Search for the cell housing the specified text and yield its [X, Y] center coordinate. 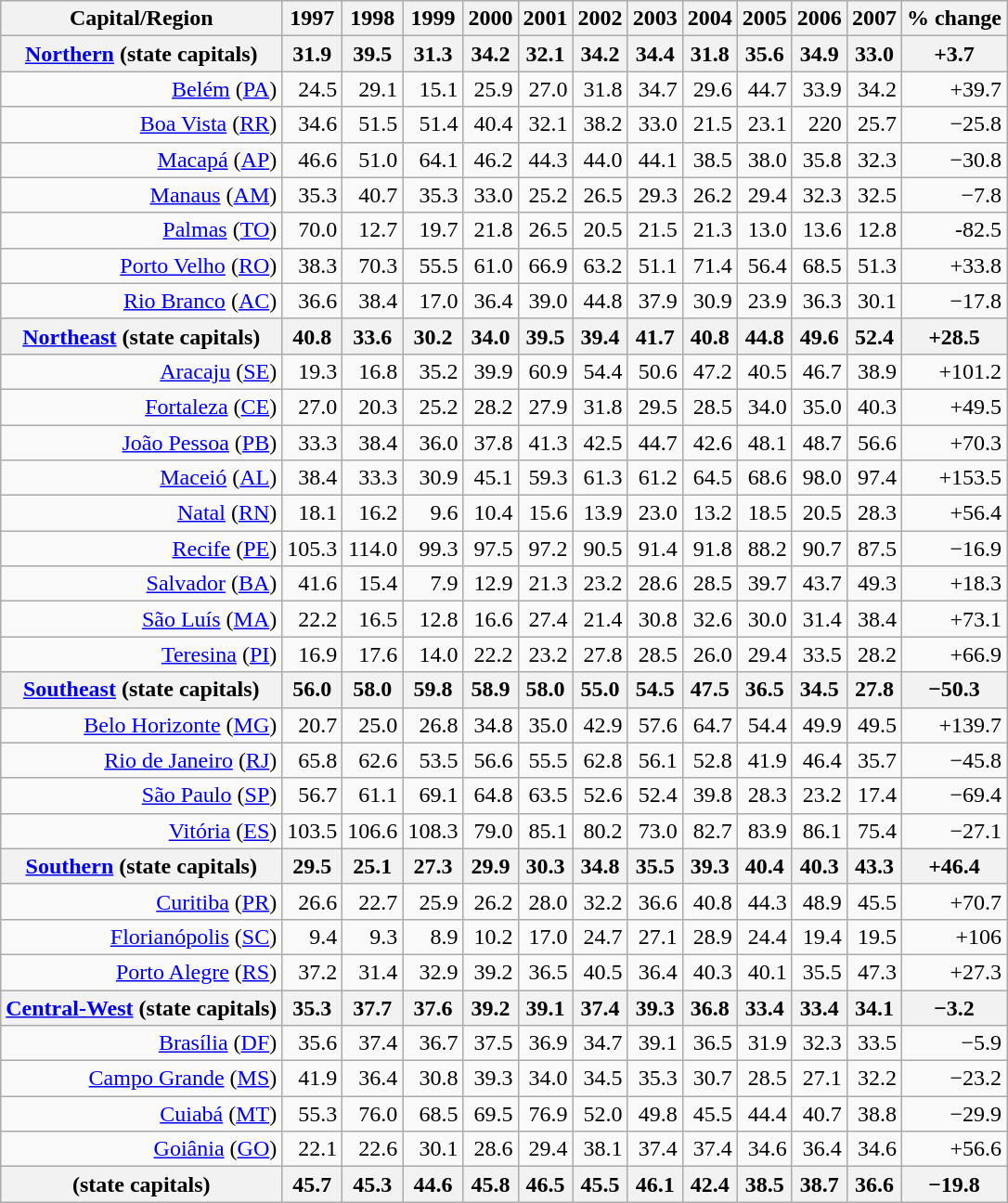
19.4 [819, 937]
−29.9 [954, 1114]
16.8 [373, 371]
24.4 [765, 937]
25.7 [874, 124]
15.1 [433, 89]
22.7 [373, 901]
86.1 [819, 831]
+153.5 [954, 478]
Macapá (AP) [141, 160]
(state capitals) [141, 1184]
44.6 [433, 1184]
24.7 [600, 937]
22.6 [373, 1149]
47.2 [709, 371]
43.3 [874, 866]
São Luís (MA) [141, 619]
38.3 [312, 265]
52.6 [600, 796]
34.9 [819, 54]
−19.8 [954, 1184]
+28.5 [954, 336]
51.5 [373, 124]
48.7 [819, 443]
19.3 [312, 371]
48.1 [765, 443]
40.1 [765, 972]
23.9 [765, 301]
Curitiba (PR) [141, 901]
46.6 [312, 160]
36.0 [433, 443]
51.4 [433, 124]
Goiânia (GO) [141, 1149]
20.3 [373, 407]
Teresina (PI) [141, 654]
98.0 [819, 478]
João Pessoa (PB) [141, 443]
27.9 [546, 407]
Southern (state capitals) [141, 866]
1998 [373, 19]
37.8 [490, 443]
+56.4 [954, 513]
63.2 [600, 265]
82.7 [709, 831]
22.1 [312, 1149]
35.8 [819, 160]
220 [819, 124]
16.9 [312, 654]
73.0 [655, 831]
90.5 [600, 549]
91.4 [655, 549]
69.1 [433, 796]
25.1 [373, 866]
−16.9 [954, 549]
41.3 [546, 443]
-82.5 [954, 230]
13.9 [600, 513]
29.1 [373, 89]
33.9 [819, 89]
Northeast (state capitals) [141, 336]
53.5 [433, 760]
27.3 [433, 866]
Recife (PE) [141, 549]
36.9 [546, 1043]
+27.3 [954, 972]
75.4 [874, 831]
2002 [600, 19]
85.1 [546, 831]
Belo Horizonte (MG) [141, 725]
−7.8 [954, 195]
23.1 [765, 124]
42.6 [709, 443]
−30.8 [954, 160]
+33.8 [954, 265]
8.9 [433, 937]
18.1 [312, 513]
21.4 [600, 619]
+106 [954, 937]
Cuiabá (MT) [141, 1114]
44.0 [600, 160]
Aracaju (SE) [141, 371]
38.7 [819, 1184]
+56.6 [954, 1149]
9.6 [433, 513]
63.5 [546, 796]
49.9 [819, 725]
43.7 [819, 584]
Porto Alegre (RS) [141, 972]
18.5 [765, 513]
16.2 [373, 513]
2000 [490, 19]
30.2 [433, 336]
45.8 [490, 1184]
56.7 [312, 796]
−27.1 [954, 831]
+3.7 [954, 54]
114.0 [373, 549]
38.1 [600, 1149]
37.5 [490, 1043]
29.9 [490, 866]
+18.3 [954, 584]
71.4 [709, 265]
25.0 [373, 725]
46.7 [819, 371]
66.9 [546, 265]
83.9 [765, 831]
27.4 [546, 619]
49.6 [819, 336]
São Paulo (SP) [141, 796]
10.2 [490, 937]
+70.7 [954, 901]
48.9 [819, 901]
Manaus (AM) [141, 195]
47.5 [709, 690]
99.3 [433, 549]
17.6 [373, 654]
57.6 [655, 725]
50.6 [655, 371]
35.2 [433, 371]
61.0 [490, 265]
Boa Vista (RR) [141, 124]
97.4 [874, 478]
9.3 [373, 937]
59.3 [546, 478]
45.7 [312, 1184]
88.2 [765, 549]
2005 [765, 19]
42.5 [600, 443]
39.9 [490, 371]
39.4 [600, 336]
2003 [655, 19]
15.6 [546, 513]
33.6 [373, 336]
80.2 [600, 831]
26.8 [433, 725]
61.1 [373, 796]
39.8 [709, 796]
30.3 [546, 866]
29.3 [655, 195]
45.3 [373, 1184]
37.7 [373, 1007]
49.5 [874, 725]
31.3 [433, 54]
+49.5 [954, 407]
13.2 [709, 513]
12.9 [490, 584]
Brasília (DF) [141, 1043]
+46.4 [954, 866]
103.5 [312, 831]
42.4 [709, 1184]
37.6 [433, 1007]
36.7 [433, 1043]
12.7 [373, 230]
46.5 [546, 1184]
Florianópolis (SC) [141, 937]
36.3 [819, 301]
47.3 [874, 972]
61.3 [600, 478]
35.7 [874, 760]
55.3 [312, 1114]
76.0 [373, 1114]
90.7 [819, 549]
10.4 [490, 513]
Salvador (BA) [141, 584]
28.0 [546, 901]
34.1 [874, 1007]
Palmas (TO) [141, 230]
7.9 [433, 584]
51.3 [874, 265]
38.9 [874, 371]
1997 [312, 19]
2004 [709, 19]
56.4 [765, 265]
Campo Grande (MS) [141, 1079]
Natal (RN) [141, 513]
19.7 [433, 230]
Porto Velho (RO) [141, 265]
Central-West (state capitals) [141, 1007]
46.2 [490, 160]
76.9 [546, 1114]
+73.1 [954, 619]
−23.2 [954, 1079]
32.5 [874, 195]
26.6 [312, 901]
44.1 [655, 160]
97.5 [490, 549]
38.2 [600, 124]
64.7 [709, 725]
30.0 [765, 619]
60.9 [546, 371]
28.9 [709, 937]
97.2 [546, 549]
32.6 [709, 619]
+101.2 [954, 371]
14.0 [433, 654]
24.5 [312, 89]
17.4 [874, 796]
69.5 [490, 1114]
37.2 [312, 972]
46.1 [655, 1184]
+66.9 [954, 654]
−69.4 [954, 796]
Maceió (AL) [141, 478]
% change [954, 19]
51.0 [373, 160]
44.4 [765, 1114]
64.8 [490, 796]
41.7 [655, 336]
41.6 [312, 584]
39.7 [765, 584]
45.1 [490, 478]
37.9 [655, 301]
−50.3 [954, 690]
26.0 [709, 654]
2001 [546, 19]
30.7 [709, 1079]
62.8 [600, 760]
49.8 [655, 1114]
38.0 [765, 160]
46.4 [819, 760]
−17.8 [954, 301]
16.5 [373, 619]
51.1 [655, 265]
36.8 [709, 1007]
Vitória (ES) [141, 831]
56.0 [312, 690]
+39.7 [954, 89]
52.0 [600, 1114]
38.8 [874, 1114]
42.9 [600, 725]
64.5 [709, 478]
105.3 [312, 549]
56.1 [655, 760]
70.3 [373, 265]
Rio de Janeiro (RJ) [141, 760]
21.8 [490, 230]
29.6 [709, 89]
+70.3 [954, 443]
2007 [874, 19]
39.0 [546, 301]
19.5 [874, 937]
13.6 [819, 230]
Fortaleza (CE) [141, 407]
1999 [433, 19]
+139.7 [954, 725]
23.0 [655, 513]
Northern (state capitals) [141, 54]
13.0 [765, 230]
68.6 [765, 478]
52.8 [709, 760]
−45.8 [954, 760]
34.4 [655, 54]
54.5 [655, 690]
79.0 [490, 831]
91.8 [709, 549]
49.3 [874, 584]
Southeast (state capitals) [141, 690]
−5.9 [954, 1043]
62.6 [373, 760]
106.6 [373, 831]
16.6 [490, 619]
65.8 [312, 760]
32.9 [433, 972]
Capital/Region [141, 19]
Belém (PA) [141, 89]
−3.2 [954, 1007]
−25.8 [954, 124]
Rio Branco (AC) [141, 301]
2006 [819, 19]
20.7 [312, 725]
108.3 [433, 831]
64.1 [433, 160]
87.5 [874, 549]
9.4 [312, 937]
58.9 [490, 690]
70.0 [312, 230]
59.8 [433, 690]
61.2 [655, 478]
15.4 [373, 584]
55.0 [600, 690]
